Identify which cell holds the provided text, then report its (x, y) central coordinate. 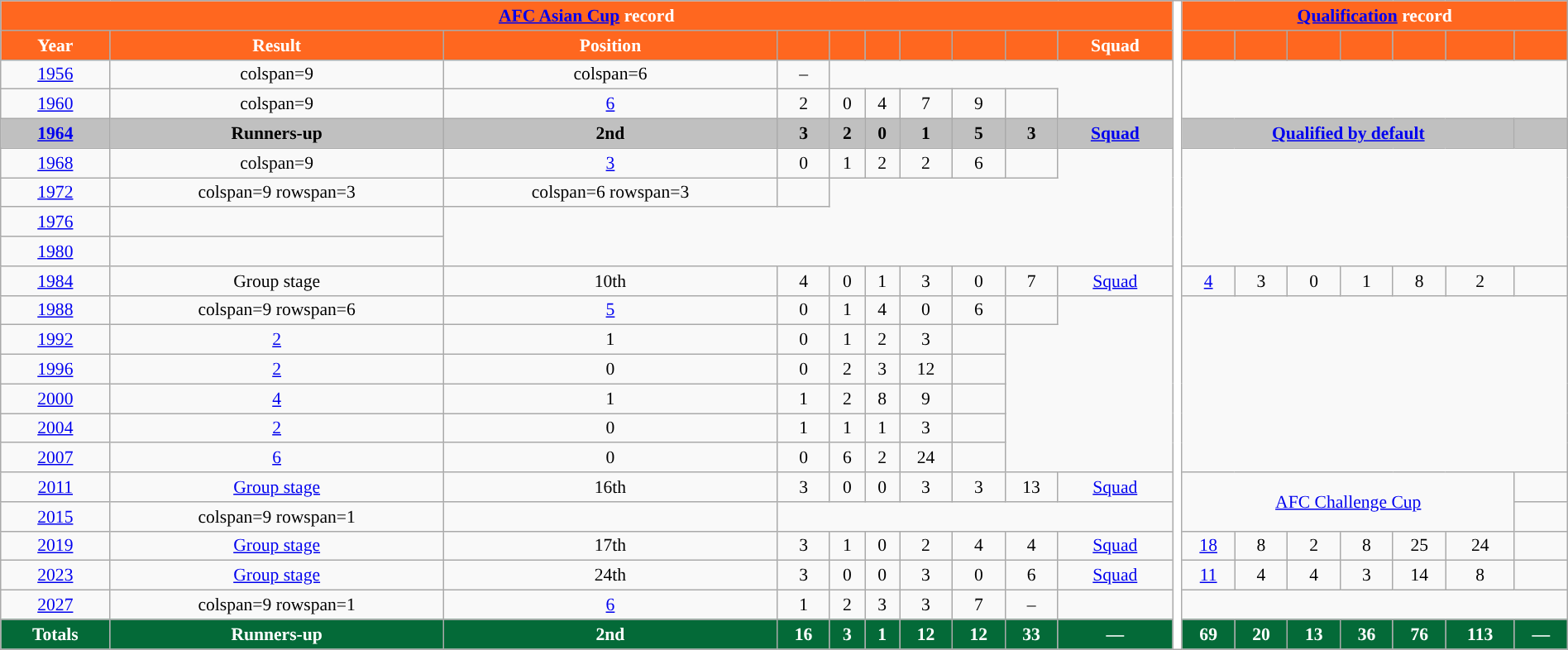
1972 (55, 193)
colspan=9 rowspan=6 (276, 310)
17th (610, 546)
16 (804, 634)
Totals (55, 634)
2027 (55, 605)
18 (1208, 546)
1992 (55, 340)
16th (610, 487)
24th (610, 576)
2015 (55, 517)
2023 (55, 576)
colspan=9 rowspan=3 (276, 193)
Position (610, 45)
Qualified by default (1348, 134)
2004 (55, 428)
1984 (55, 281)
36 (1367, 634)
76 (1419, 634)
1960 (55, 104)
2019 (55, 546)
69 (1208, 634)
1968 (55, 163)
Year (55, 45)
14 (1419, 576)
1964 (55, 134)
2000 (55, 399)
AFC Asian Cup record (587, 16)
33 (1031, 634)
colspan=6 rowspan=3 (610, 193)
2007 (55, 458)
1956 (55, 74)
1996 (55, 370)
20 (1261, 634)
2011 (55, 487)
colspan=6 (610, 74)
25 (1419, 546)
11 (1208, 576)
10th (610, 281)
Qualification record (1374, 16)
1976 (55, 222)
113 (1480, 634)
AFC Challenge Cup (1348, 501)
Result (276, 45)
1988 (55, 310)
1980 (55, 251)
